From the cell containing the given text, extract its center point as (X, Y) coordinate. 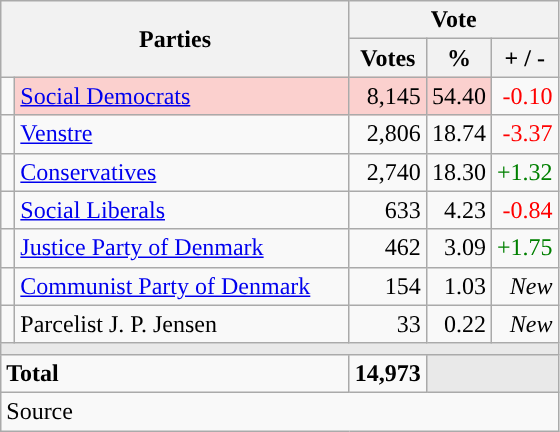
Source (280, 411)
-0.84 (524, 210)
462 (388, 248)
Conservatives (182, 172)
+1.32 (524, 172)
Votes (388, 58)
1.03 (458, 286)
154 (388, 286)
3.09 (458, 248)
+1.75 (524, 248)
0.22 (458, 324)
4.23 (458, 210)
Vote (454, 20)
Justice Party of Denmark (182, 248)
-3.37 (524, 134)
2,740 (388, 172)
-0.10 (524, 96)
Social Democrats (182, 96)
+ / - (524, 58)
Venstre (182, 134)
Parcelist J. P. Jensen (182, 324)
14,973 (388, 373)
% (458, 58)
8,145 (388, 96)
18.30 (458, 172)
Social Liberals (182, 210)
Parties (176, 39)
Total (176, 373)
Communist Party of Denmark (182, 286)
18.74 (458, 134)
54.40 (458, 96)
2,806 (388, 134)
633 (388, 210)
33 (388, 324)
